Search for the cell housing the specified text and yield its (x, y) center coordinate. 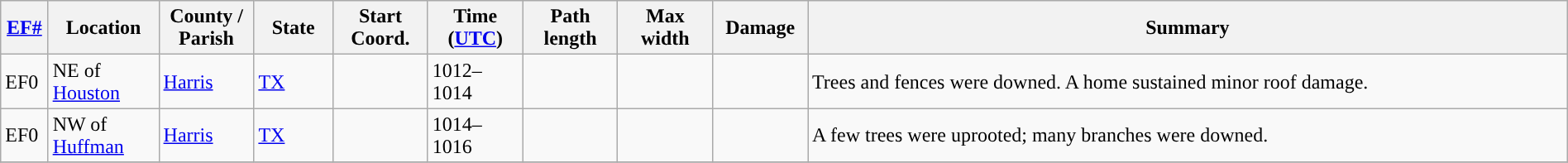
Location (103, 28)
A few trees were uprooted; many branches were downed. (1188, 136)
Trees and fences were downed. A home sustained minor roof damage. (1188, 81)
Max width (665, 28)
State (294, 28)
1012–1014 (475, 81)
Start Coord. (380, 28)
Damage (761, 28)
Time (UTC) (475, 28)
NW of Huffman (103, 136)
Summary (1188, 28)
EF# (25, 28)
County / Parish (207, 28)
1014–1016 (475, 136)
Path length (571, 28)
NE of Houston (103, 81)
